Detect which cell encompasses the target text, then output its [x, y] center coordinate. 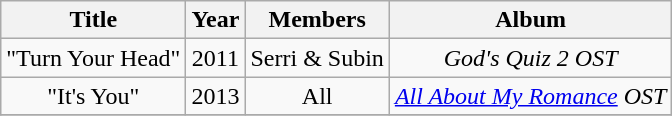
God's Quiz 2 OST [530, 58]
Title [94, 20]
Serri & Subin [317, 58]
All [317, 96]
All About My Romance OST [530, 96]
"It's You" [94, 96]
2013 [216, 96]
Members [317, 20]
Year [216, 20]
"Turn Your Head" [94, 58]
Album [530, 20]
2011 [216, 58]
